Scan for the cell matching the given text and deliver its (x, y) coordinate at center. 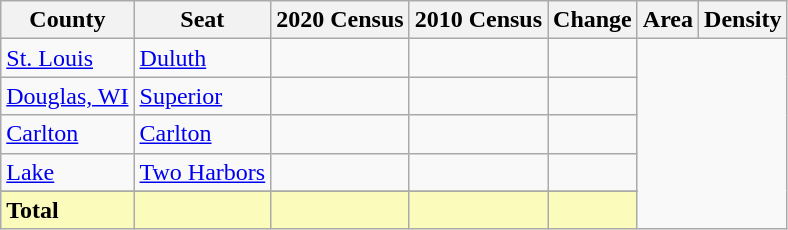
Area (668, 20)
2020 Census (340, 20)
St. Louis (68, 58)
Douglas, WI (68, 96)
Density (743, 20)
2010 Census (478, 20)
Lake (68, 172)
Total (68, 210)
County (68, 20)
Change (593, 20)
Superior (202, 96)
Duluth (202, 58)
Seat (202, 20)
Two Harbors (202, 172)
